For the text-containing cell, return its midpoint in [x, y] coordinate format. 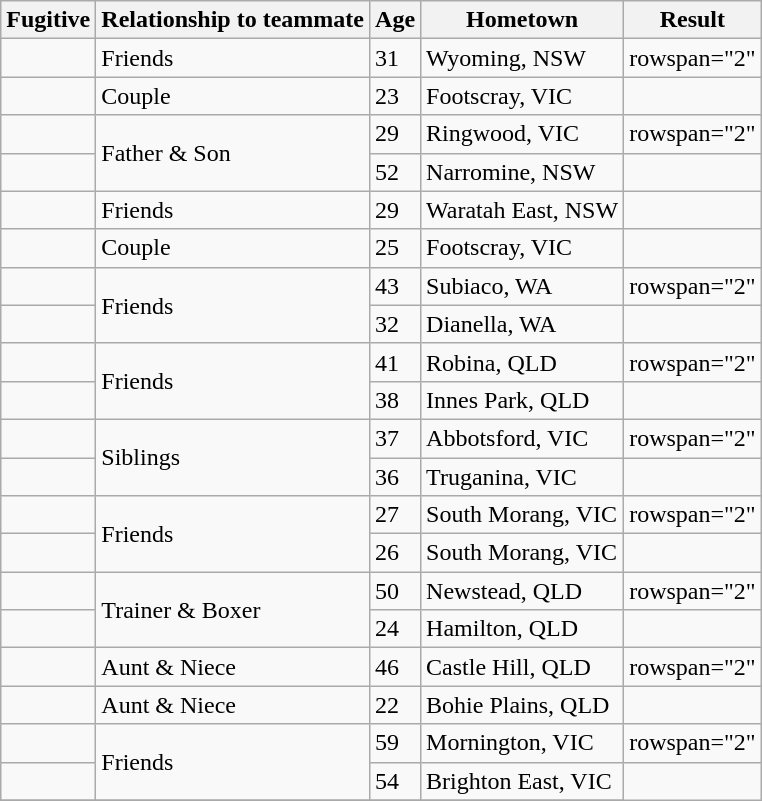
27 [396, 515]
Waratah East, NSW [522, 210]
50 [396, 591]
Result [693, 20]
59 [396, 743]
Relationship to teammate [233, 20]
Robina, QLD [522, 362]
Age [396, 20]
Trainer & Boxer [233, 610]
25 [396, 248]
38 [396, 400]
Truganina, VIC [522, 477]
Fugitive [48, 20]
43 [396, 286]
41 [396, 362]
Abbotsford, VIC [522, 438]
Newstead, QLD [522, 591]
Bohie Plains, QLD [522, 705]
Innes Park, QLD [522, 400]
Mornington, VIC [522, 743]
Castle Hill, QLD [522, 667]
Brighton East, VIC [522, 781]
Father & Son [233, 153]
24 [396, 629]
Subiaco, WA [522, 286]
Hometown [522, 20]
Narromine, NSW [522, 172]
23 [396, 96]
Siblings [233, 457]
36 [396, 477]
32 [396, 324]
52 [396, 172]
31 [396, 58]
Ringwood, VIC [522, 134]
22 [396, 705]
46 [396, 667]
37 [396, 438]
Wyoming, NSW [522, 58]
26 [396, 553]
54 [396, 781]
Hamilton, QLD [522, 629]
Dianella, WA [522, 324]
